Identify which cell holds the provided text, then report its [x, y] central coordinate. 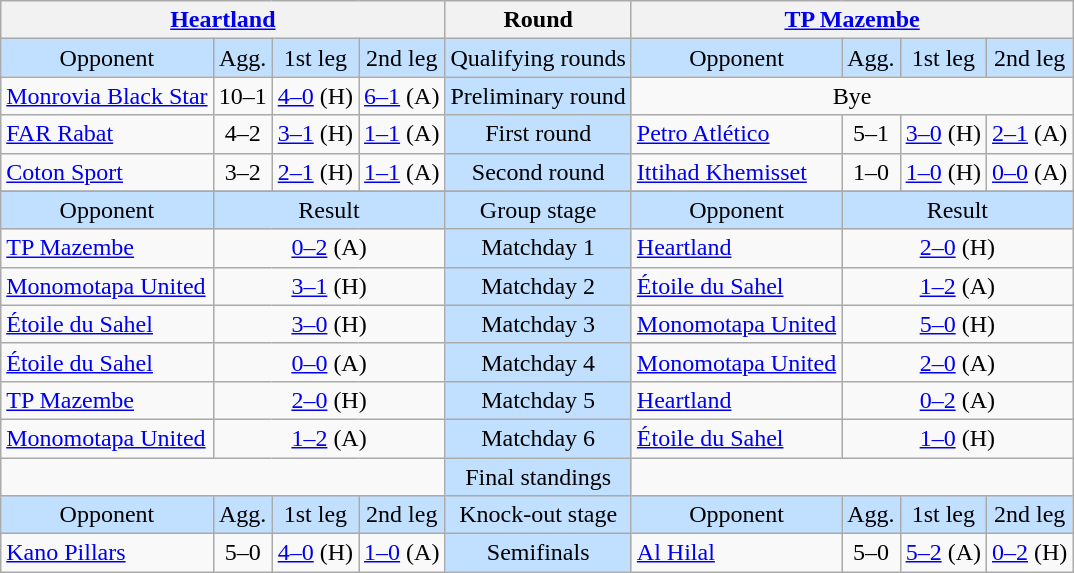
5–1 [871, 134]
Bye [852, 96]
6–1 (A) [402, 96]
Matchday 1 [538, 248]
Monrovia Black Star [107, 96]
2–1 (H) [315, 172]
Knock-out stage [538, 515]
Petro Atlético [736, 134]
5–2 (A) [943, 553]
1–0 [871, 172]
Final standings [538, 477]
Kano Pillars [107, 553]
Semifinals [538, 553]
4–2 [242, 134]
Matchday 2 [538, 286]
Coton Sport [107, 172]
Matchday 6 [538, 438]
2–1 (A) [1030, 134]
10–1 [242, 96]
Matchday 3 [538, 324]
2–0 (A) [958, 362]
Matchday 5 [538, 400]
3–2 [242, 172]
Al Hilal [736, 553]
First round [538, 134]
Preliminary round [538, 96]
Qualifying rounds [538, 58]
FAR Rabat [107, 134]
5–0 (H) [958, 324]
0–2 (H) [1030, 553]
1–0 (A) [402, 553]
Second round [538, 172]
Ittihad Khemisset [736, 172]
Matchday 4 [538, 362]
Group stage [538, 210]
Round [538, 20]
